Detect which cell encompasses the target text, then output its [X, Y] center coordinate. 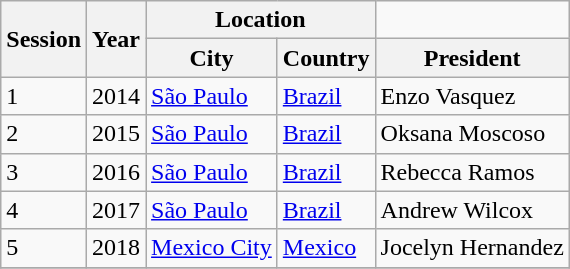
Mexico [326, 248]
Rebecca Ramos [472, 172]
3 [44, 172]
2015 [116, 134]
Mexico City [212, 248]
President [472, 58]
Oksana Moscoso [472, 134]
Session [44, 39]
4 [44, 210]
Country [326, 58]
2016 [116, 172]
2018 [116, 248]
Jocelyn Hernandez [472, 248]
2014 [116, 96]
Andrew Wilcox [472, 210]
Location [260, 20]
1 [44, 96]
2 [44, 134]
2017 [116, 210]
Year [116, 39]
Enzo Vasquez [472, 96]
5 [44, 248]
City [212, 58]
